Identify which cell holds the provided text, then report its (X, Y) central coordinate. 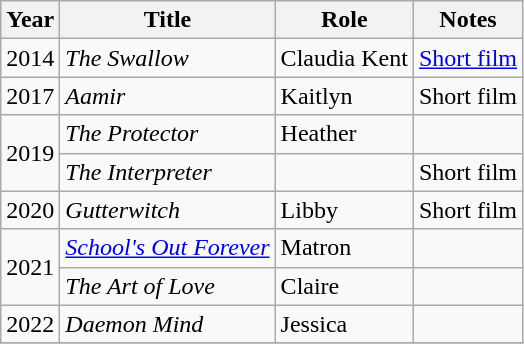
School's Out Forever (168, 248)
Role (344, 20)
Heather (344, 134)
Daemon Mind (168, 324)
Claudia Kent (344, 58)
Title (168, 20)
Jessica (344, 324)
2017 (30, 96)
The Art of Love (168, 286)
Libby (344, 210)
Claire (344, 286)
Year (30, 20)
2022 (30, 324)
Notes (468, 20)
The Protector (168, 134)
Kaitlyn (344, 96)
Matron (344, 248)
The Swallow (168, 58)
2020 (30, 210)
Gutterwitch (168, 210)
The Interpreter (168, 172)
2014 (30, 58)
Aamir (168, 96)
2021 (30, 267)
2019 (30, 153)
